Return the [x, y] coordinate for the center point of the cell that contains the specified text.  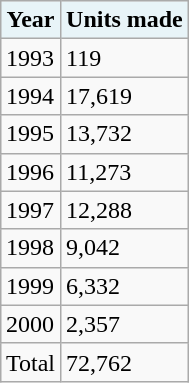
Total [30, 362]
Year [30, 20]
12,288 [125, 210]
1995 [30, 134]
6,332 [125, 286]
1993 [30, 58]
1994 [30, 96]
1997 [30, 210]
13,732 [125, 134]
11,273 [125, 172]
119 [125, 58]
Units made [125, 20]
1998 [30, 248]
1999 [30, 286]
72,762 [125, 362]
2,357 [125, 324]
9,042 [125, 248]
1996 [30, 172]
17,619 [125, 96]
2000 [30, 324]
